Provide the (X, Y) coordinate of the cell's center where the given text is located.  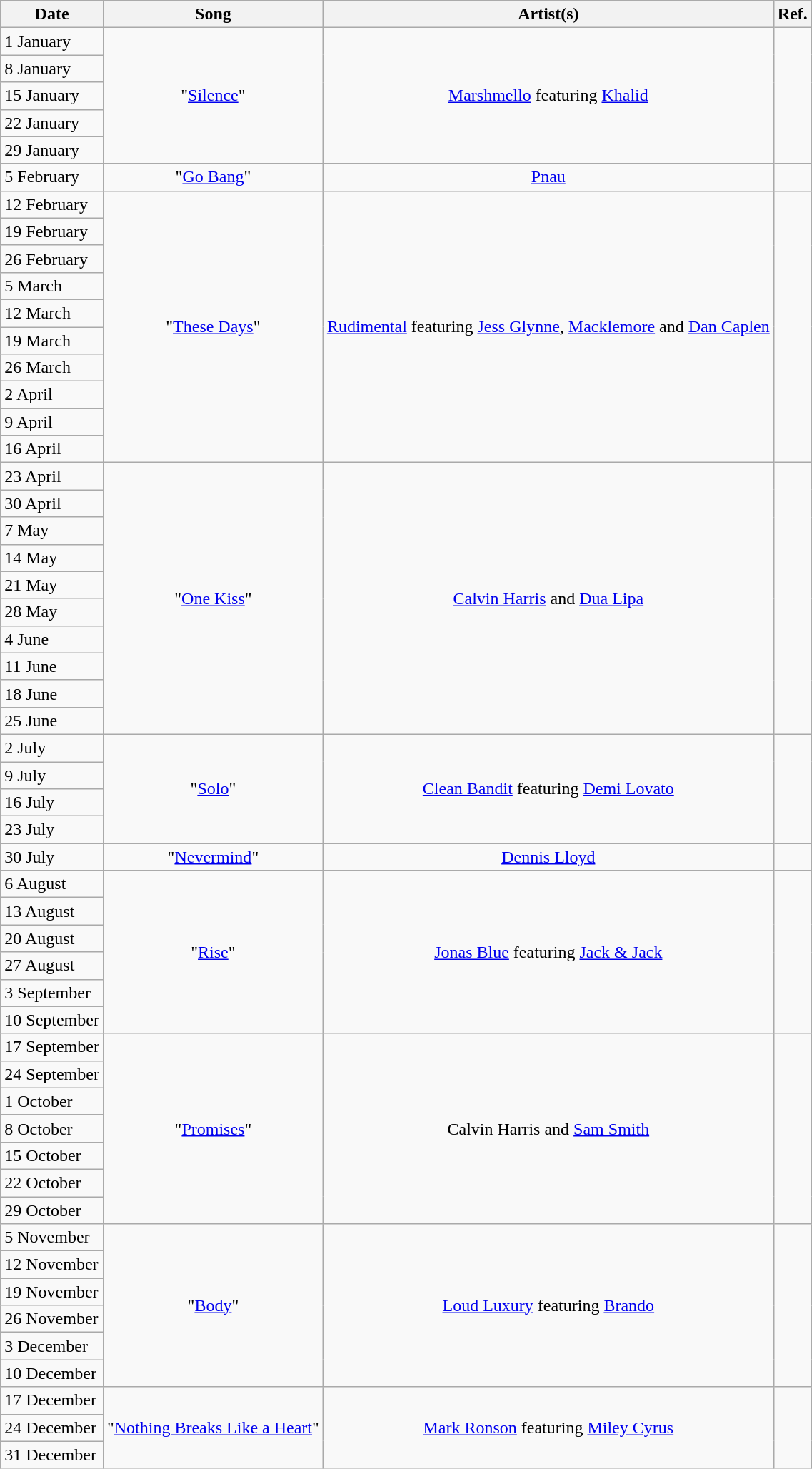
Calvin Harris and Sam Smith (548, 1128)
5 November (52, 1238)
11 June (52, 666)
27 August (52, 966)
Marshmello featuring Khalid (548, 96)
Jonas Blue featuring Jack & Jack (548, 952)
16 July (52, 803)
9 July (52, 775)
"Silence" (213, 96)
24 September (52, 1074)
19 March (52, 341)
9 April (52, 422)
23 April (52, 476)
1 October (52, 1101)
7 May (52, 531)
6 August (52, 884)
15 October (52, 1155)
16 April (52, 449)
18 June (52, 693)
22 October (52, 1183)
"Rise" (213, 952)
22 January (52, 123)
Pnau (548, 177)
30 July (52, 857)
Mark Ronson featuring Miley Cyrus (548, 1428)
21 May (52, 585)
Date (52, 14)
2 April (52, 395)
"Solo" (213, 788)
10 September (52, 1020)
13 August (52, 911)
30 April (52, 503)
31 December (52, 1455)
5 February (52, 177)
12 March (52, 313)
3 September (52, 993)
"Body" (213, 1305)
2 July (52, 748)
Clean Bandit featuring Demi Lovato (548, 788)
Song (213, 14)
10 December (52, 1373)
17 December (52, 1400)
Dennis Lloyd (548, 857)
4 June (52, 639)
1 January (52, 41)
"Promises" (213, 1128)
26 February (52, 259)
23 July (52, 830)
17 September (52, 1047)
14 May (52, 558)
8 January (52, 69)
15 January (52, 96)
25 June (52, 721)
12 November (52, 1265)
Calvin Harris and Dua Lipa (548, 598)
19 February (52, 231)
5 March (52, 286)
24 December (52, 1428)
"Nevermind" (213, 857)
19 November (52, 1292)
28 May (52, 612)
29 October (52, 1210)
3 December (52, 1346)
26 November (52, 1319)
Loud Luxury featuring Brando (548, 1305)
"Nothing Breaks Like a Heart" (213, 1428)
"These Days" (213, 327)
20 August (52, 938)
26 March (52, 368)
Artist(s) (548, 14)
"Go Bang" (213, 177)
8 October (52, 1128)
12 February (52, 204)
"One Kiss" (213, 598)
Ref. (793, 14)
Rudimental featuring Jess Glynne, Macklemore and Dan Caplen (548, 327)
29 January (52, 150)
